Output the [X, Y] coordinate of the center of the cell containing the given text.  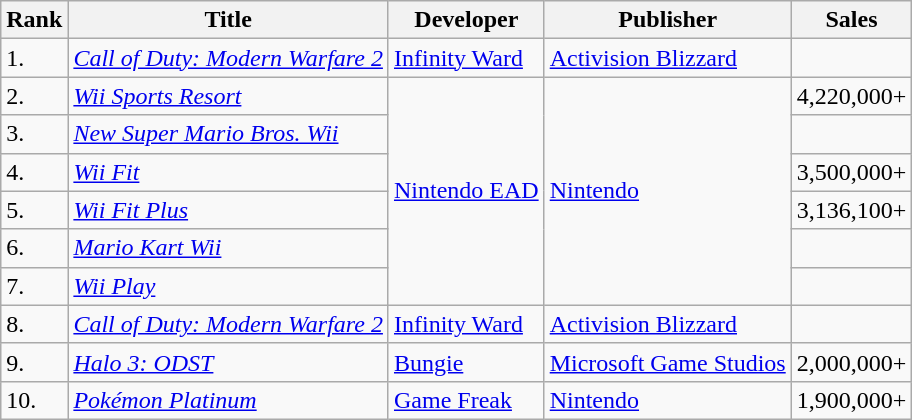
Mario Kart Wii [228, 248]
Nintendo EAD [466, 191]
Bungie [466, 362]
6. [34, 248]
Microsoft Game Studios [668, 362]
New Super Mario Bros. Wii [228, 134]
Pokémon Platinum [228, 400]
3,136,100+ [852, 210]
Game Freak [466, 400]
Halo 3: ODST [228, 362]
2,000,000+ [852, 362]
5. [34, 210]
8. [34, 324]
4. [34, 172]
Developer [466, 20]
3,500,000+ [852, 172]
1. [34, 58]
Wii Play [228, 286]
4,220,000+ [852, 96]
3. [34, 134]
Title [228, 20]
Wii Sports Resort [228, 96]
1,900,000+ [852, 400]
Wii Fit [228, 172]
7. [34, 286]
Publisher [668, 20]
Rank [34, 20]
9. [34, 362]
Wii Fit Plus [228, 210]
10. [34, 400]
2. [34, 96]
Sales [852, 20]
